Find where the given text appears and provide that cell's center as [X, Y] coordinate. 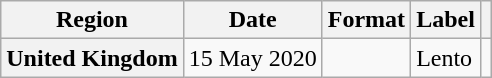
15 May 2020 [252, 58]
Lento [446, 58]
Date [252, 20]
Region [92, 20]
Format [366, 20]
United Kingdom [92, 58]
Label [446, 20]
